Pinpoint the cell where the given text exists, returning its [X, Y] midpoint coordinate. 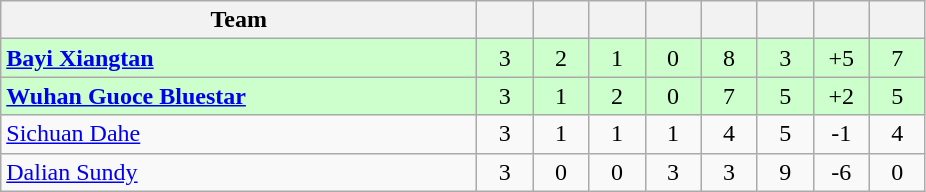
-1 [841, 134]
Wuhan Guoce Bluestar [239, 96]
8 [729, 58]
+2 [841, 96]
Sichuan Dahe [239, 134]
Team [239, 20]
-6 [841, 172]
Dalian Sundy [239, 172]
Bayi Xiangtan [239, 58]
+5 [841, 58]
9 [785, 172]
